Identify which cell holds the provided text, then report its [x, y] central coordinate. 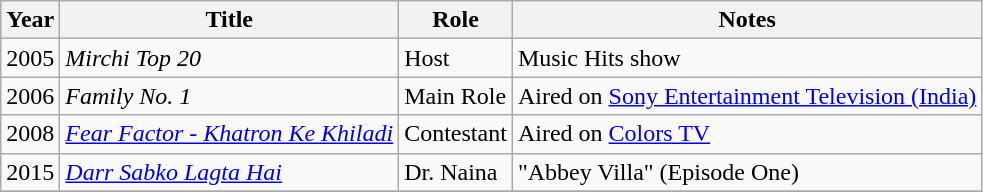
Family No. 1 [230, 96]
2015 [30, 172]
Main Role [456, 96]
Music Hits show [747, 58]
2005 [30, 58]
Mirchi Top 20 [230, 58]
2006 [30, 96]
Host [456, 58]
Notes [747, 20]
Aired on Colors TV [747, 134]
Role [456, 20]
Title [230, 20]
Year [30, 20]
Contestant [456, 134]
Dr. Naina [456, 172]
Fear Factor - Khatron Ke Khiladi [230, 134]
Aired on Sony Entertainment Television (India) [747, 96]
2008 [30, 134]
"Abbey Villa" (Episode One) [747, 172]
Darr Sabko Lagta Hai [230, 172]
